Identify which cell holds the provided text, then report its [x, y] central coordinate. 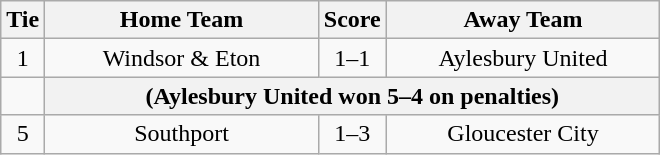
Gloucester City [523, 134]
5 [23, 134]
(Aylesbury United won 5–4 on penalties) [352, 96]
Windsor & Eton [182, 58]
Tie [23, 20]
Away Team [523, 20]
Aylesbury United [523, 58]
Southport [182, 134]
Score [352, 20]
1 [23, 58]
1–3 [352, 134]
Home Team [182, 20]
1–1 [352, 58]
